Find where the given text appears and provide that cell's center as (x, y) coordinate. 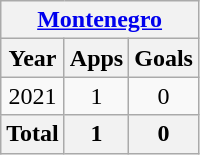
Goals (164, 58)
Total (33, 134)
Apps (96, 58)
Year (33, 58)
Montenegro (100, 20)
2021 (33, 96)
